Scan for the cell matching the given text and deliver its (x, y) coordinate at center. 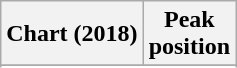
Peakposition (189, 34)
Chart (2018) (72, 34)
